Locate the cell with the specified text and output its [X, Y] center coordinate. 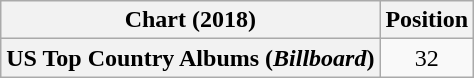
32 [427, 58]
Position [427, 20]
Chart (2018) [190, 20]
US Top Country Albums (Billboard) [190, 58]
